Search for the cell housing the specified text and yield its (x, y) center coordinate. 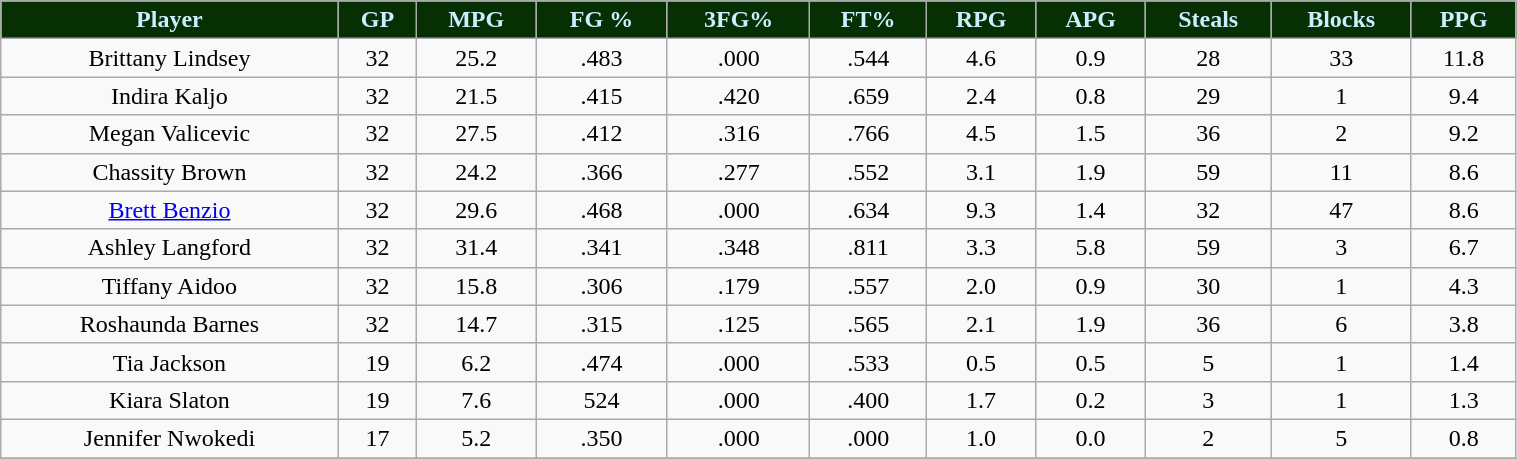
1.7 (980, 400)
25.2 (476, 58)
15.8 (476, 286)
524 (602, 400)
Player (170, 20)
.179 (738, 286)
7.6 (476, 400)
29 (1208, 96)
0.2 (1090, 400)
9.3 (980, 210)
.552 (868, 172)
.315 (602, 324)
29.6 (476, 210)
.565 (868, 324)
6.7 (1464, 248)
.277 (738, 172)
3FG% (738, 20)
.306 (602, 286)
Roshaunda Barnes (170, 324)
.468 (602, 210)
28 (1208, 58)
6 (1341, 324)
.634 (868, 210)
.659 (868, 96)
.766 (868, 134)
.400 (868, 400)
Ashley Langford (170, 248)
PPG (1464, 20)
RPG (980, 20)
Megan Valicevic (170, 134)
.341 (602, 248)
3.8 (1464, 324)
.348 (738, 248)
47 (1341, 210)
6.2 (476, 362)
4.6 (980, 58)
.366 (602, 172)
.474 (602, 362)
.415 (602, 96)
Chassity Brown (170, 172)
2.4 (980, 96)
.420 (738, 96)
24.2 (476, 172)
30 (1208, 286)
11 (1341, 172)
.412 (602, 134)
2.1 (980, 324)
2.0 (980, 286)
Blocks (1341, 20)
Indira Kaljo (170, 96)
Brittany Lindsey (170, 58)
.125 (738, 324)
Tia Jackson (170, 362)
.350 (602, 438)
APG (1090, 20)
.533 (868, 362)
1.0 (980, 438)
FT% (868, 20)
5.2 (476, 438)
Brett Benzio (170, 210)
21.5 (476, 96)
Jennifer Nwokedi (170, 438)
.316 (738, 134)
.557 (868, 286)
.483 (602, 58)
FG % (602, 20)
MPG (476, 20)
4.5 (980, 134)
11.8 (1464, 58)
.544 (868, 58)
.811 (868, 248)
9.4 (1464, 96)
0.0 (1090, 438)
Kiara Slaton (170, 400)
1.5 (1090, 134)
14.7 (476, 324)
17 (378, 438)
9.2 (1464, 134)
3.1 (980, 172)
1.3 (1464, 400)
27.5 (476, 134)
4.3 (1464, 286)
5.8 (1090, 248)
GP (378, 20)
Steals (1208, 20)
Tiffany Aidoo (170, 286)
3.3 (980, 248)
31.4 (476, 248)
33 (1341, 58)
